Scan for the cell matching the given text and deliver its (X, Y) coordinate at center. 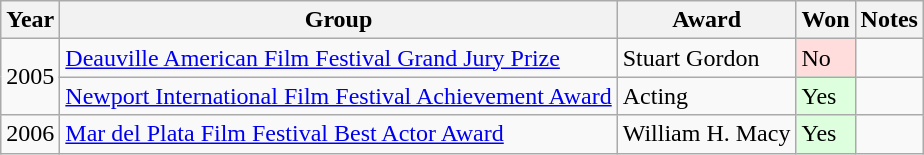
No (826, 58)
Year (30, 20)
Newport International Film Festival Achievement Award (338, 96)
Stuart Gordon (706, 58)
Award (706, 20)
Deauville American Film Festival Grand Jury Prize (338, 58)
Mar del Plata Film Festival Best Actor Award (338, 134)
Acting (706, 96)
2005 (30, 77)
Group (338, 20)
2006 (30, 134)
Won (826, 20)
Notes (889, 20)
William H. Macy (706, 134)
